Pinpoint the cell where the given text exists, returning its [X, Y] midpoint coordinate. 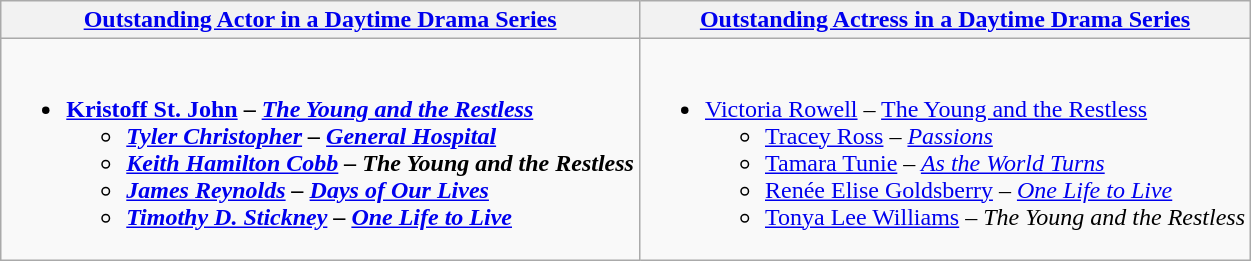
Outstanding Actor in a Daytime Drama Series [320, 20]
Outstanding Actress in a Daytime Drama Series [944, 20]
